Pinpoint the cell where the given text exists, returning its (x, y) midpoint coordinate. 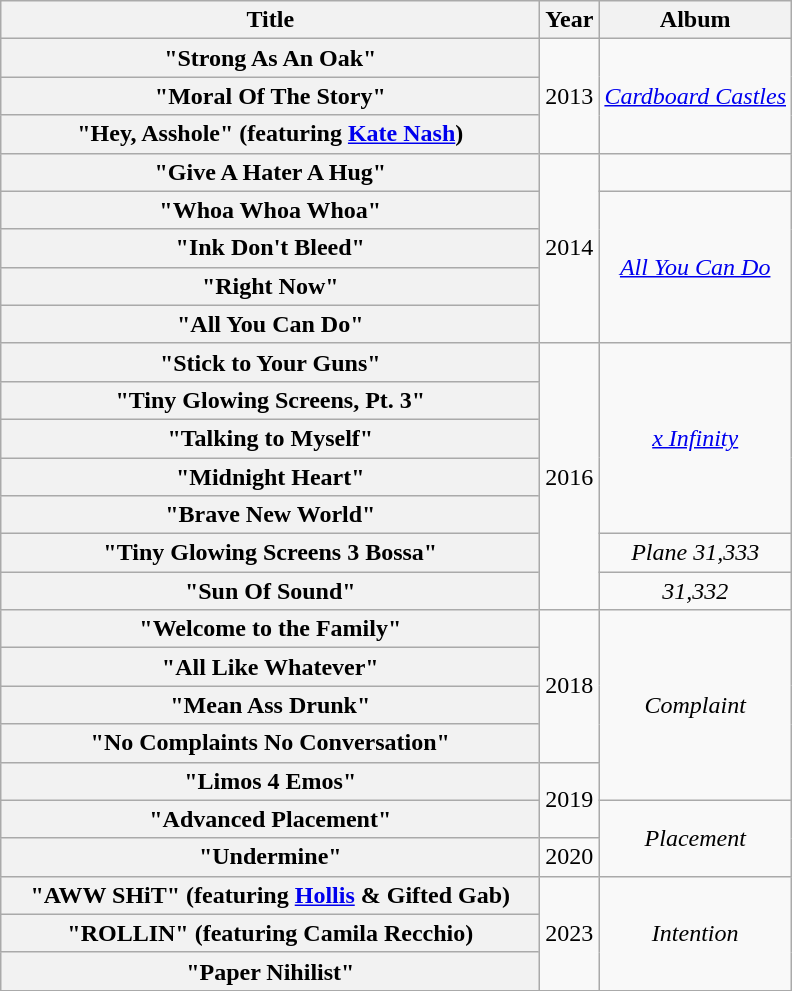
31,332 (696, 591)
"All Like Whatever" (270, 667)
"AWW SHiT" (featuring Hollis & Gifted Gab) (270, 895)
"Stick to Your Guns" (270, 362)
"All You Can Do" (270, 324)
"Moral Of The Story" (270, 96)
"Talking to Myself" (270, 438)
Placement (696, 838)
2013 (570, 96)
2023 (570, 933)
"Tiny Glowing Screens, Pt. 3" (270, 400)
"Right Now" (270, 286)
"Brave New World" (270, 515)
"Mean Ass Drunk" (270, 705)
"Welcome to the Family" (270, 629)
"Tiny Glowing Screens 3 Bossa" (270, 553)
x Infinity (696, 438)
"Advanced Placement" (270, 819)
Year (570, 20)
Plane 31,333 (696, 553)
Intention (696, 933)
"ROLLIN" (featuring Camila Recchio) (270, 933)
2016 (570, 476)
All You Can Do (696, 267)
2018 (570, 686)
"Ink Don't Bleed" (270, 248)
"Undermine" (270, 857)
Title (270, 20)
"Strong As An Oak" (270, 58)
"Whoa Whoa Whoa" (270, 210)
"No Complaints No Conversation" (270, 743)
2019 (570, 800)
Complaint (696, 705)
"Hey, Asshole" (featuring Kate Nash) (270, 134)
Cardboard Castles (696, 96)
"Limos 4 Emos" (270, 781)
"Give A Hater A Hug" (270, 172)
"Midnight Heart" (270, 477)
Album (696, 20)
2014 (570, 248)
"Paper Nihilist" (270, 971)
2020 (570, 857)
"Sun Of Sound" (270, 591)
